Find where the given text appears and provide that cell's center as [x, y] coordinate. 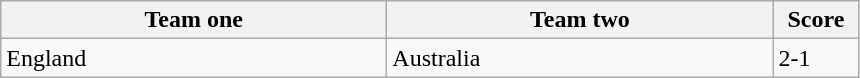
Score [816, 20]
Australia [580, 58]
England [194, 58]
2-1 [816, 58]
Team one [194, 20]
Team two [580, 20]
